Pinpoint the cell where the given text exists, returning its (X, Y) midpoint coordinate. 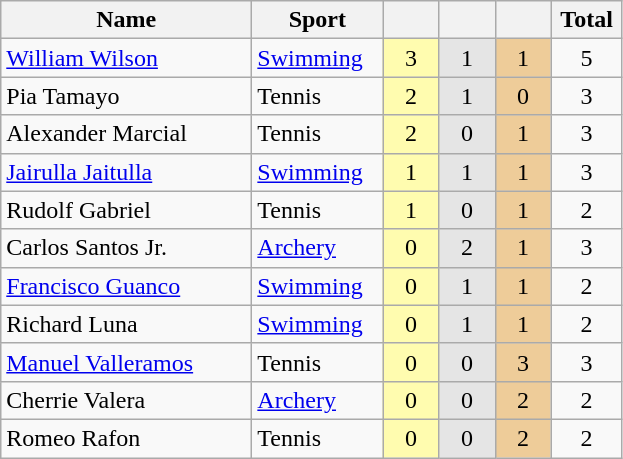
Pia Tamayo (126, 96)
Total (586, 20)
Name (126, 20)
Cherrie Valera (126, 400)
Sport (318, 20)
Rudolf Gabriel (126, 210)
William Wilson (126, 58)
Richard Luna (126, 324)
Jairulla Jaitulla (126, 172)
Romeo Rafon (126, 438)
Alexander Marcial (126, 134)
Manuel Valleramos (126, 362)
5 (586, 58)
Francisco Guanco (126, 286)
Carlos Santos Jr. (126, 248)
